Determine the [X, Y] coordinate at the center of the cell enclosing the given text.  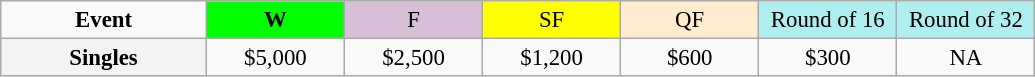
$600 [690, 58]
$300 [828, 58]
$2,500 [413, 58]
F [413, 20]
Round of 32 [966, 20]
Event [104, 20]
W [275, 20]
NA [966, 58]
$5,000 [275, 58]
Singles [104, 58]
Round of 16 [828, 20]
SF [552, 20]
$1,200 [552, 58]
QF [690, 20]
